Detect which cell encompasses the target text, then output its [X, Y] center coordinate. 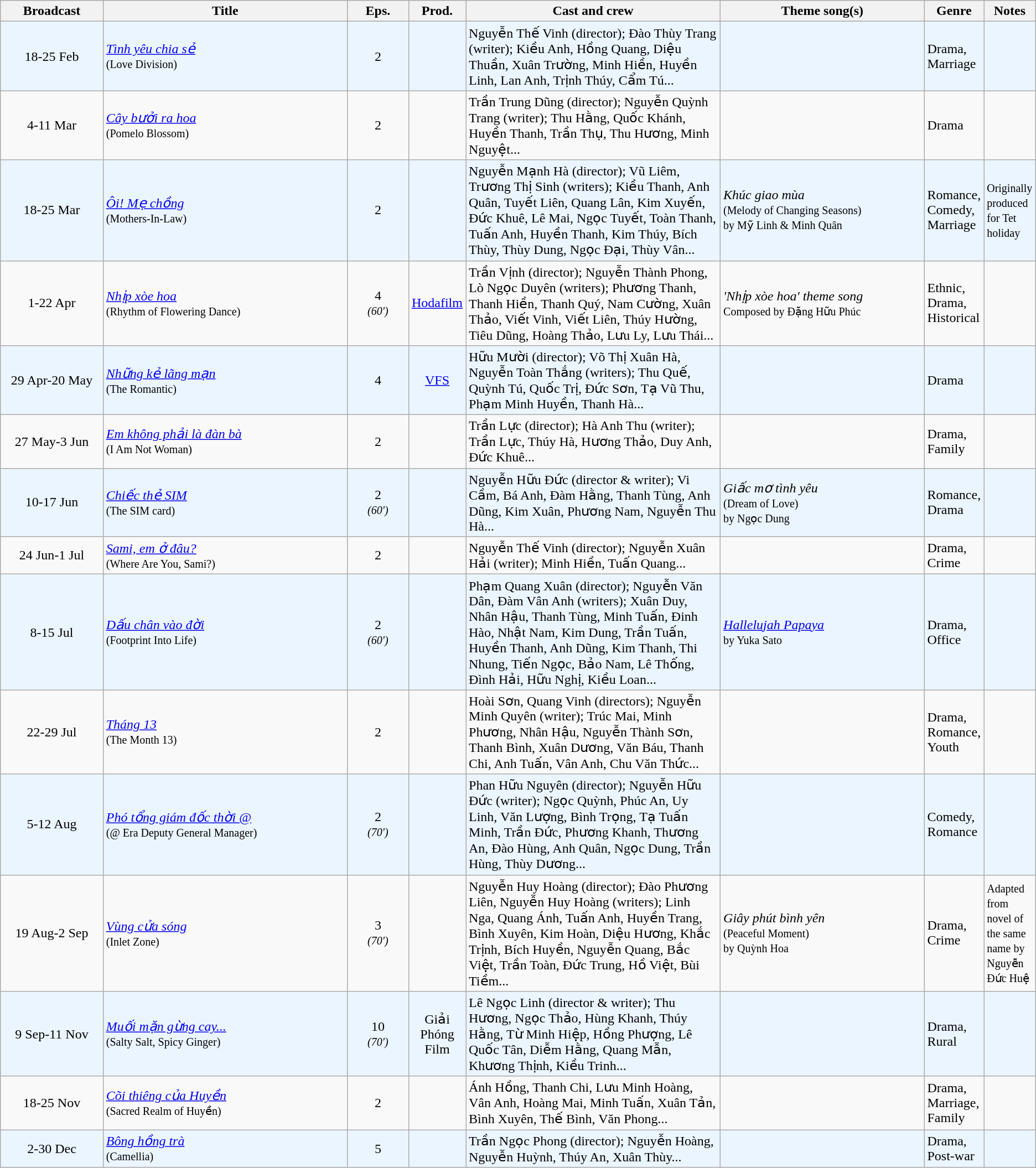
3(70′) [377, 933]
Comedy, Romance [954, 824]
Tình yêu chia sẻ (Love Division) [225, 56]
Hữu Mười (director); Võ Thị Xuân Hà, Nguyễn Toàn Thắng (writers); Thu Quế, Quỳnh Tú, Quốc Trị, Đức Sơn, Tạ Vũ Thu, Phạm Minh Huyền, Thanh Hà... [593, 381]
24 Jun-1 Jul [52, 556]
Drama, Romance, Youth [954, 732]
4 [377, 381]
Romance, Comedy, Marriage [954, 210]
4(60′) [377, 303]
18-25 Mar [52, 210]
Trần Trung Dũng (director); Nguyễn Quỳnh Trang (writer); Thu Hằng, Quốc Khánh, Huyền Thanh, Trần Thụ, Thu Hương, Minh Nguyệt... [593, 125]
Drama, Marriage, Family [954, 1103]
Dấu chân vào đời (Footprint Into Life) [225, 632]
18-25 Feb [52, 56]
Cast and crew [593, 11]
Title [225, 11]
Tháng 13 (The Month 13) [225, 732]
Sami, em ở đâu? (Where Are You, Sami?) [225, 556]
Giấc mơ tình yêu(Dream of Love)by Ngọc Dung [822, 502]
2(70′) [377, 824]
Romance, Drama [954, 502]
Ethnic, Drama, Historical [954, 303]
Ôi! Mẹ chồng (Mothers-In-Law) [225, 210]
Drama, Family [954, 442]
Drama, Marriage [954, 56]
9 Sep-11 Nov [52, 1034]
Broadcast [52, 11]
10-17 Jun [52, 502]
Ánh Hồng, Thanh Chi, Lưu Minh Hoàng, Vân Anh, Hoàng Mai, Minh Tuấn, Xuân Tản, Bình Xuyên, Thế Bình, Văn Phong... [593, 1103]
Originally produced for Tet holiday [1010, 210]
Muối mặn gừng cay... (Salty Salt, Spicy Ginger) [225, 1034]
Drama, Rural [954, 1034]
Adapted from novel of the same name by Nguyễn Đức Huệ [1010, 933]
Giải Phóng Film [437, 1034]
Drama, Office [954, 632]
Hallelujah Papayaby Yuka Sato [822, 632]
'Nhịp xòe hoa' theme songComposed by Đặng Hữu Phúc [822, 303]
5 [377, 1149]
Notes [1010, 11]
Nguyễn Hữu Đức (director & writer); Vi Cầm, Bá Anh, Đàm Hằng, Thanh Tùng, Anh Dũng, Kim Xuân, Phương Nam, Nguyễn Thu Hà... [593, 502]
Trần Ngọc Phong (director); Nguyễn Hoàng, Nguyễn Huỳnh, Thúy An, Xuân Thùy... [593, 1149]
Vùng cửa sóng (Inlet Zone) [225, 933]
18-25 Nov [52, 1103]
8-15 Jul [52, 632]
Bông hồng trà (Camellia) [225, 1149]
Cõi thiêng của Huyền (Sacred Realm of Huyền) [225, 1103]
5-12 Aug [52, 824]
Trần Lực (director); Hà Anh Thu (writer); Trần Lực, Thúy Hà, Hương Thảo, Duy Anh, Đức Khuê... [593, 442]
Prod. [437, 11]
VFS [437, 381]
29 Apr-20 May [52, 381]
Hodafilm [437, 303]
Eps. [377, 11]
Khúc giao mùa (Melody of Changing Seasons)by Mỹ Linh & Minh Quân [822, 210]
Những kẻ lãng mạn (The Romantic) [225, 381]
Em không phải là đàn bà (I Am Not Woman) [225, 442]
27 May-3 Jun [52, 442]
Chiếc thẻ SIM (The SIM card) [225, 502]
Genre [954, 11]
Cây bưởi ra hoa (Pomelo Blossom) [225, 125]
4-11 Mar [52, 125]
Nhịp xòe hoa (Rhythm of Flowering Dance) [225, 303]
Nguyễn Thế Vinh (director); Nguyễn Xuân Hải (writer); Minh Hiền, Tuấn Quang... [593, 556]
Giây phút bình yên(Peaceful Moment)by Quỳnh Hoa [822, 933]
Drama, Post-war [954, 1149]
22-29 Jul [52, 732]
10(70′) [377, 1034]
Phó tổng giám đốc thời @ (@ Era Deputy General Manager) [225, 824]
2-30 Dec [52, 1149]
Theme song(s) [822, 11]
19 Aug-2 Sep [52, 933]
1-22 Apr [52, 303]
